Scan for the cell matching the given text and deliver its (x, y) coordinate at center. 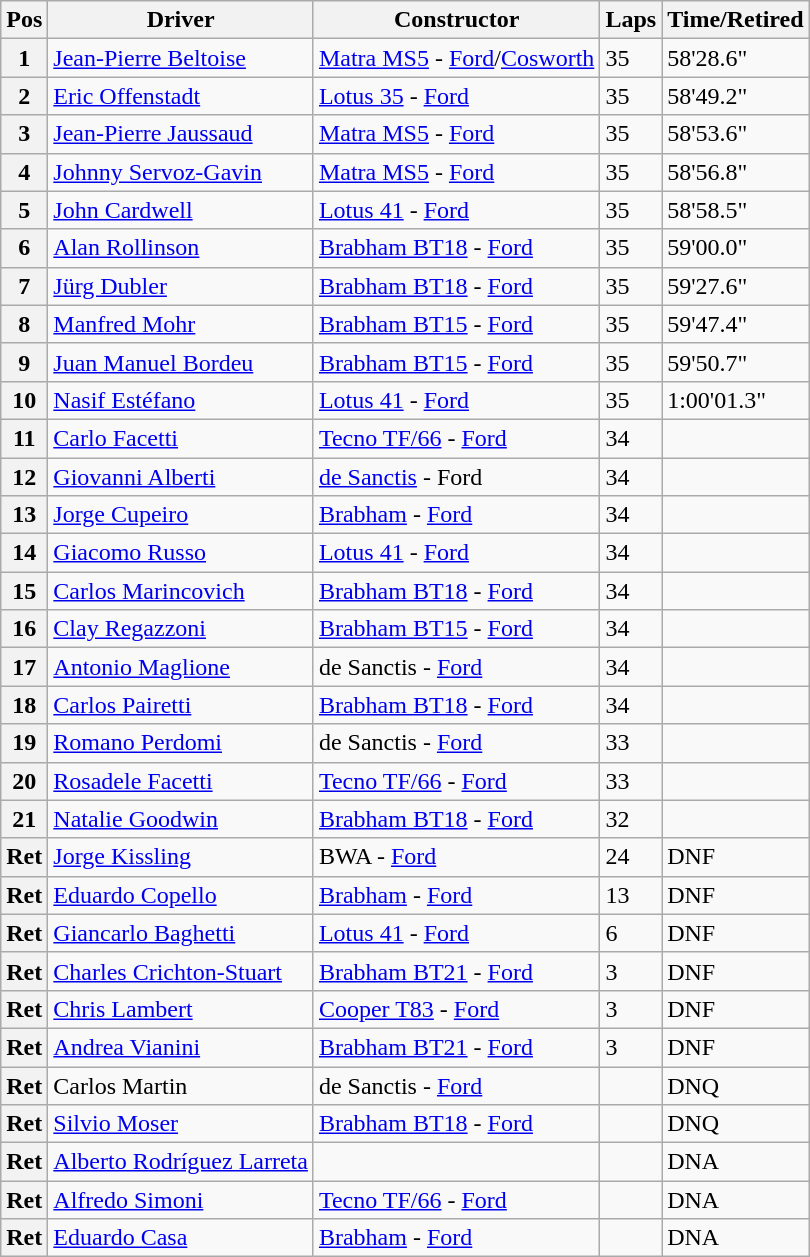
Rosadele Facetti (181, 781)
58'28.6" (736, 58)
58'53.6" (736, 134)
24 (631, 857)
Driver (181, 20)
Laps (631, 20)
Jorge Cupeiro (181, 515)
Manfred Mohr (181, 324)
Eduardo Casa (181, 1238)
2 (24, 96)
Johnny Servoz-Gavin (181, 172)
BWA - Ford (456, 857)
Eric Offenstadt (181, 96)
Carlos Marincovich (181, 591)
Lotus 35 - Ford (456, 96)
15 (24, 591)
14 (24, 553)
20 (24, 781)
Natalie Goodwin (181, 819)
8 (24, 324)
Alan Rollinson (181, 248)
Carlo Facetti (181, 438)
Jorge Kissling (181, 857)
Jürg Dubler (181, 286)
Time/Retired (736, 20)
5 (24, 210)
16 (24, 629)
Constructor (456, 20)
32 (631, 819)
Jean-Pierre Beltoise (181, 58)
Chris Lambert (181, 1009)
Charles Crichton-Stuart (181, 971)
4 (24, 172)
19 (24, 743)
Juan Manuel Bordeu (181, 362)
58'49.2" (736, 96)
59'47.4" (736, 324)
Pos (24, 20)
59'27.6" (736, 286)
58'58.5" (736, 210)
1:00'01.3" (736, 400)
Giovanni Alberti (181, 477)
Carlos Martin (181, 1085)
Alfredo Simoni (181, 1200)
Silvio Moser (181, 1124)
59'50.7" (736, 362)
58'56.8" (736, 172)
Cooper T83 - Ford (456, 1009)
11 (24, 438)
Romano Perdomi (181, 743)
Antonio Maglione (181, 667)
Giacomo Russo (181, 553)
1 (24, 58)
59'00.0" (736, 248)
John Cardwell (181, 210)
Nasif Estéfano (181, 400)
17 (24, 667)
9 (24, 362)
21 (24, 819)
Clay Regazzoni (181, 629)
Jean-Pierre Jaussaud (181, 134)
10 (24, 400)
Eduardo Copello (181, 895)
Alberto Rodríguez Larreta (181, 1162)
18 (24, 705)
Matra MS5 - Ford/Cosworth (456, 58)
Andrea Vianini (181, 1047)
Giancarlo Baghetti (181, 933)
12 (24, 477)
7 (24, 286)
Carlos Pairetti (181, 705)
